Detect which cell encompasses the target text, then output its [X, Y] center coordinate. 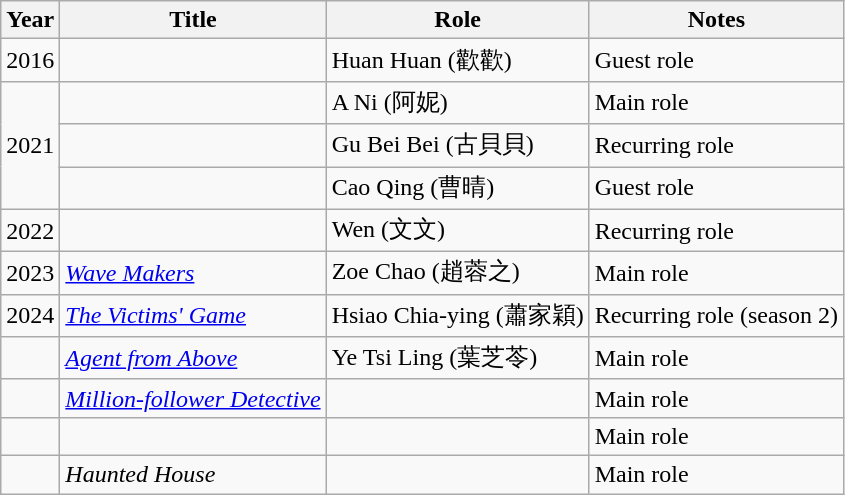
Zoe Chao (趙蓉之) [458, 274]
Wen (文文) [458, 230]
Gu Bei Bei (古貝貝) [458, 146]
Agent from Above [193, 358]
Notes [716, 20]
Title [193, 20]
Cao Qing (曹晴) [458, 188]
2021 [30, 145]
A Ni (阿妮) [458, 102]
The Victims' Game [193, 316]
Role [458, 20]
2024 [30, 316]
Year [30, 20]
Wave Makers [193, 274]
2016 [30, 60]
Million-follower Detective [193, 398]
2022 [30, 230]
Huan Huan (歡歡) [458, 60]
Recurring role (season 2) [716, 316]
Haunted House [193, 474]
Hsiao Chia-ying (蕭家穎) [458, 316]
2023 [30, 274]
Ye Tsi Ling (葉芝苓) [458, 358]
